Return the [X, Y] coordinate for the center point of the cell that contains the specified text.  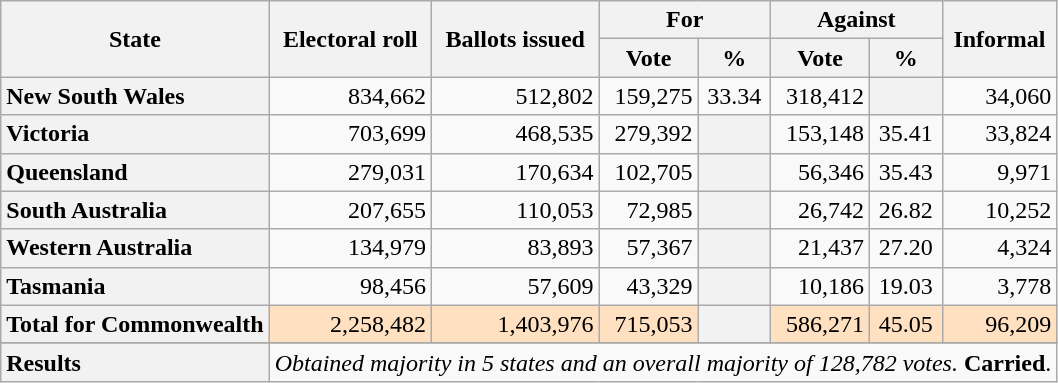
170,634 [516, 172]
96,209 [1000, 324]
102,705 [648, 172]
153,148 [820, 134]
27.20 [906, 248]
Results [135, 362]
56,346 [820, 172]
35.41 [906, 134]
Obtained majority in 5 states and an overall majority of 128,782 votes. Carried. [663, 362]
Western Australia [135, 248]
34,060 [1000, 96]
Informal [1000, 39]
134,979 [350, 248]
110,053 [516, 210]
Total for Commonwealth [135, 324]
715,053 [648, 324]
19.03 [906, 286]
4,324 [1000, 248]
72,985 [648, 210]
Against [857, 20]
21,437 [820, 248]
New South Wales [135, 96]
10,252 [1000, 210]
279,392 [648, 134]
Ballots issued [516, 39]
10,186 [820, 286]
1,403,976 [516, 324]
33,824 [1000, 134]
South Australia [135, 210]
Tasmania [135, 286]
43,329 [648, 286]
703,699 [350, 134]
26.82 [906, 210]
26,742 [820, 210]
57,367 [648, 248]
Victoria [135, 134]
207,655 [350, 210]
279,031 [350, 172]
3,778 [1000, 286]
159,275 [648, 96]
For [685, 20]
Electoral roll [350, 39]
9,971 [1000, 172]
Queensland [135, 172]
45.05 [906, 324]
57,609 [516, 286]
468,535 [516, 134]
98,456 [350, 286]
83,893 [516, 248]
834,662 [350, 96]
2,258,482 [350, 324]
586,271 [820, 324]
318,412 [820, 96]
35.43 [906, 172]
State [135, 39]
512,802 [516, 96]
33.34 [734, 96]
